Output the [X, Y] coordinate of the center of the cell containing the given text.  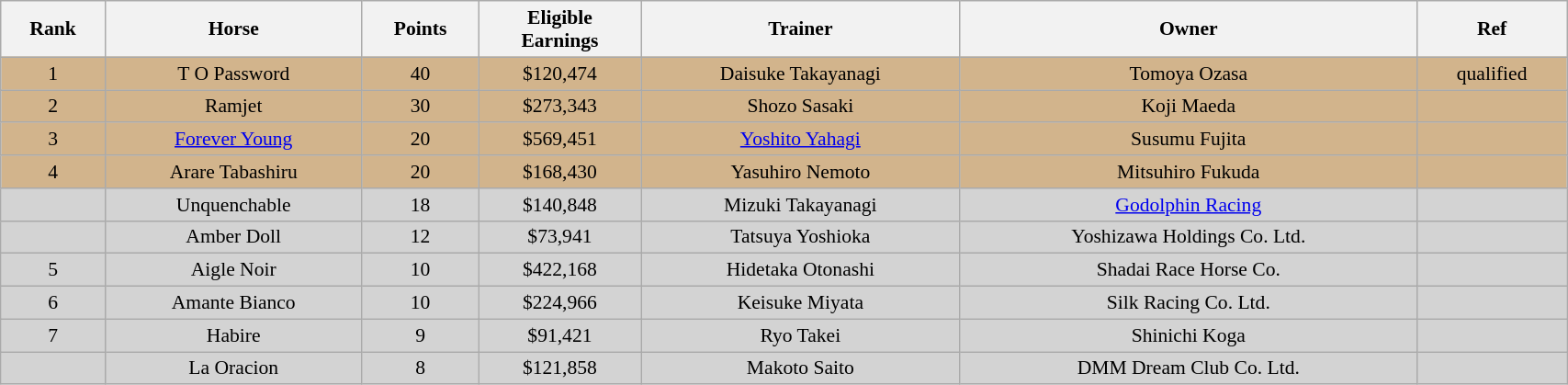
Godolphin Racing [1189, 205]
Ramjet [233, 107]
Silk Racing Co. Ltd. [1189, 303]
Rank [53, 29]
$91,421 [560, 335]
9 [421, 335]
Tomoya Ozasa [1189, 74]
5 [53, 270]
$569,451 [560, 140]
Mizuki Takayanagi [801, 205]
3 [53, 140]
40 [421, 74]
$422,168 [560, 270]
Trainer [801, 29]
Yasuhiro Nemoto [801, 172]
$121,858 [560, 368]
Shadai Race Horse Co. [1189, 270]
4 [53, 172]
30 [421, 107]
Horse [233, 29]
Amante Bianco [233, 303]
$140,848 [560, 205]
Habire [233, 335]
Makoto Saito [801, 368]
Daisuke Takayanagi [801, 74]
6 [53, 303]
12 [421, 237]
Mitsuhiro Fukuda [1189, 172]
Yoshizawa Holdings Co. Ltd. [1189, 237]
$168,430 [560, 172]
Ryo Takei [801, 335]
8 [421, 368]
Keisuke Miyata [801, 303]
Arare Tabashiru [233, 172]
Susumu Fujita [1189, 140]
Shinichi Koga [1189, 335]
T O Password [233, 74]
Koji Maeda [1189, 107]
2 [53, 107]
Unquenchable [233, 205]
1 [53, 74]
qualified [1492, 74]
$120,474 [560, 74]
Hidetaka Otonashi [801, 270]
Points [421, 29]
DMM Dream Club Co. Ltd. [1189, 368]
La Oracion [233, 368]
Ref [1492, 29]
7 [53, 335]
Tatsuya Yoshioka [801, 237]
Amber Doll [233, 237]
Aigle Noir [233, 270]
Yoshito Yahagi [801, 140]
Shozo Sasaki [801, 107]
EligibleEarnings [560, 29]
$224,966 [560, 303]
$73,941 [560, 237]
Owner [1189, 29]
Forever Young [233, 140]
18 [421, 205]
$273,343 [560, 107]
